Capture the cell that displays the provided text and extract its [X, Y] central coordinate. 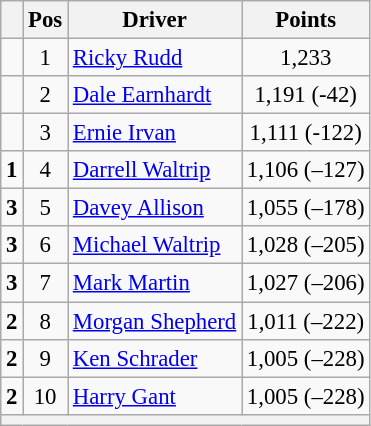
9 [46, 358]
1,191 (-42) [306, 95]
Michael Waltrip [155, 245]
Driver [155, 20]
Harry Gant [155, 396]
5 [46, 208]
1,027 (–206) [306, 283]
1,028 (–205) [306, 245]
6 [46, 245]
1,233 [306, 58]
7 [46, 283]
1,055 (–178) [306, 208]
Davey Allison [155, 208]
1,106 (–127) [306, 170]
Pos [46, 20]
Points [306, 20]
8 [46, 321]
4 [46, 170]
Dale Earnhardt [155, 95]
Mark Martin [155, 283]
Ken Schrader [155, 358]
1,011 (–222) [306, 321]
Morgan Shepherd [155, 321]
10 [46, 396]
Ernie Irvan [155, 133]
Darrell Waltrip [155, 170]
Ricky Rudd [155, 58]
1,111 (-122) [306, 133]
